Determine the [x, y] coordinate at the center of the cell enclosing the given text.  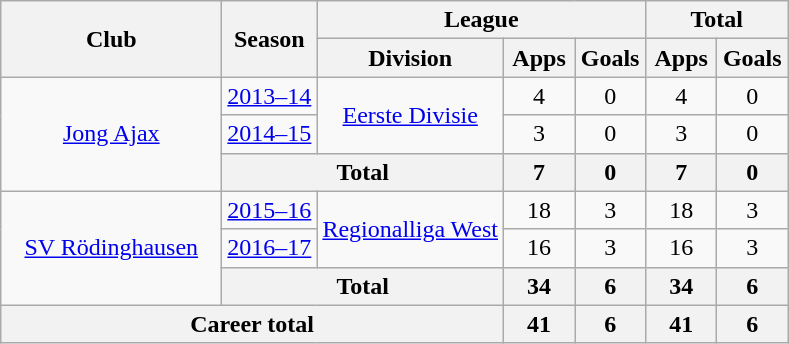
2016–17 [270, 248]
Eerste Divisie [410, 115]
Career total [252, 324]
2013–14 [270, 96]
Club [112, 39]
SV Rödinghausen [112, 248]
2015–16 [270, 210]
Season [270, 39]
2014–15 [270, 134]
Division [410, 58]
League [482, 20]
Regionalliga West [410, 229]
Jong Ajax [112, 134]
